Find where the given text appears and provide that cell's center as [X, Y] coordinate. 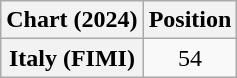
Chart (2024) [72, 20]
54 [190, 58]
Position [190, 20]
Italy (FIMI) [72, 58]
